Determine the (x, y) coordinate at the center of the cell enclosing the given text.  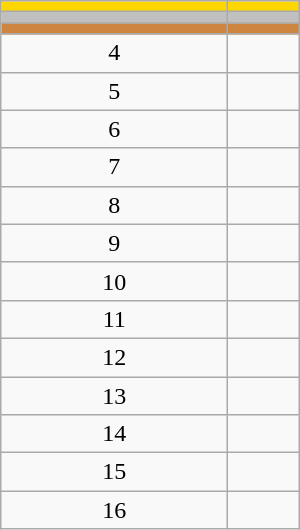
6 (114, 129)
10 (114, 281)
8 (114, 205)
15 (114, 472)
16 (114, 510)
12 (114, 357)
9 (114, 243)
7 (114, 167)
5 (114, 91)
13 (114, 395)
11 (114, 319)
4 (114, 53)
14 (114, 434)
